Provide the (X, Y) coordinate of the cell's center where the given text is located.  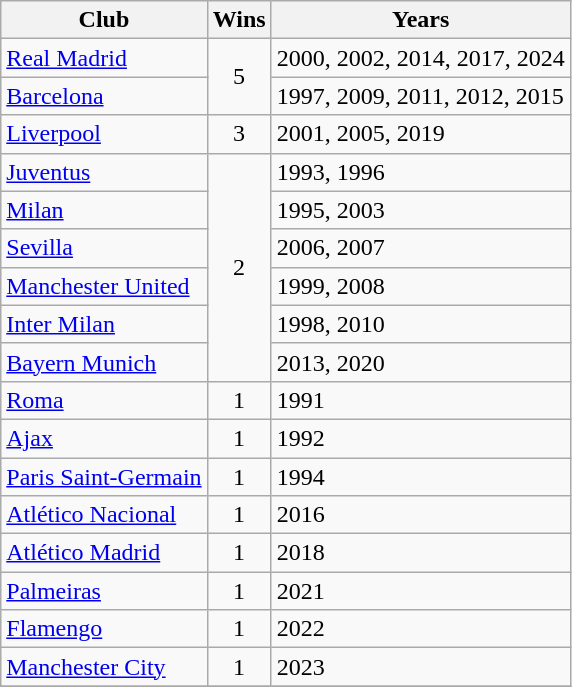
1993, 1996 (420, 172)
2001, 2005, 2019 (420, 134)
Juventus (104, 172)
1991 (420, 400)
3 (239, 134)
2022 (420, 629)
2006, 2007 (420, 248)
2023 (420, 667)
1995, 2003 (420, 210)
Barcelona (104, 96)
2016 (420, 515)
Palmeiras (104, 591)
1992 (420, 438)
Wins (239, 20)
1998, 2010 (420, 324)
Paris Saint-Germain (104, 477)
Liverpool (104, 134)
2 (239, 267)
Ajax (104, 438)
Manchester City (104, 667)
Inter Milan (104, 324)
5 (239, 77)
2018 (420, 553)
Years (420, 20)
2000, 2002, 2014, 2017, 2024 (420, 58)
2021 (420, 591)
Atlético Madrid (104, 553)
1994 (420, 477)
1999, 2008 (420, 286)
2013, 2020 (420, 362)
Bayern Munich (104, 362)
Sevilla (104, 248)
1997, 2009, 2011, 2012, 2015 (420, 96)
Real Madrid (104, 58)
Roma (104, 400)
Milan (104, 210)
Manchester United (104, 286)
Club (104, 20)
Atlético Nacional (104, 515)
Flamengo (104, 629)
